Extract the (x, y) coordinate from the center of the cell holding the provided text.  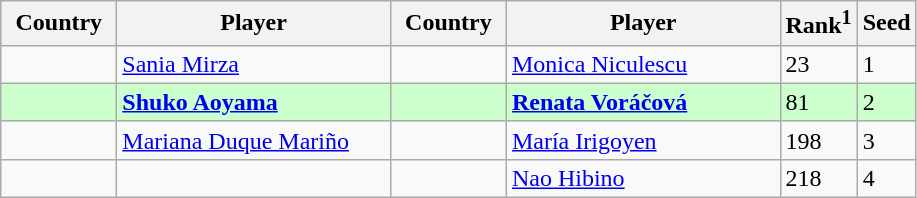
Rank1 (818, 24)
23 (818, 64)
198 (818, 140)
Shuko Aoyama (254, 102)
3 (886, 140)
2 (886, 102)
Mariana Duque Mariño (254, 140)
4 (886, 178)
Sania Mirza (254, 64)
Nao Hibino (643, 178)
Seed (886, 24)
Monica Niculescu (643, 64)
María Irigoyen (643, 140)
218 (818, 178)
81 (818, 102)
Renata Voráčová (643, 102)
1 (886, 64)
